Pinpoint the cell where the given text exists, returning its [x, y] midpoint coordinate. 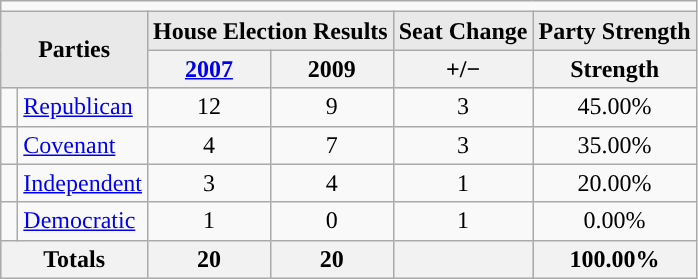
Independent [83, 183]
45.00% [614, 107]
2009 [332, 69]
100.00% [614, 259]
Strength [614, 69]
9 [332, 107]
Seat Change [463, 31]
0 [332, 221]
Party Strength [614, 31]
35.00% [614, 145]
0.00% [614, 221]
Republican [83, 107]
Democratic [83, 221]
20.00% [614, 183]
+/− [463, 69]
7 [332, 145]
Totals [74, 259]
12 [208, 107]
Covenant [83, 145]
Parties [74, 50]
House Election Results [270, 31]
2007 [208, 69]
